Determine the (X, Y) coordinate at the center of the cell enclosing the given text.  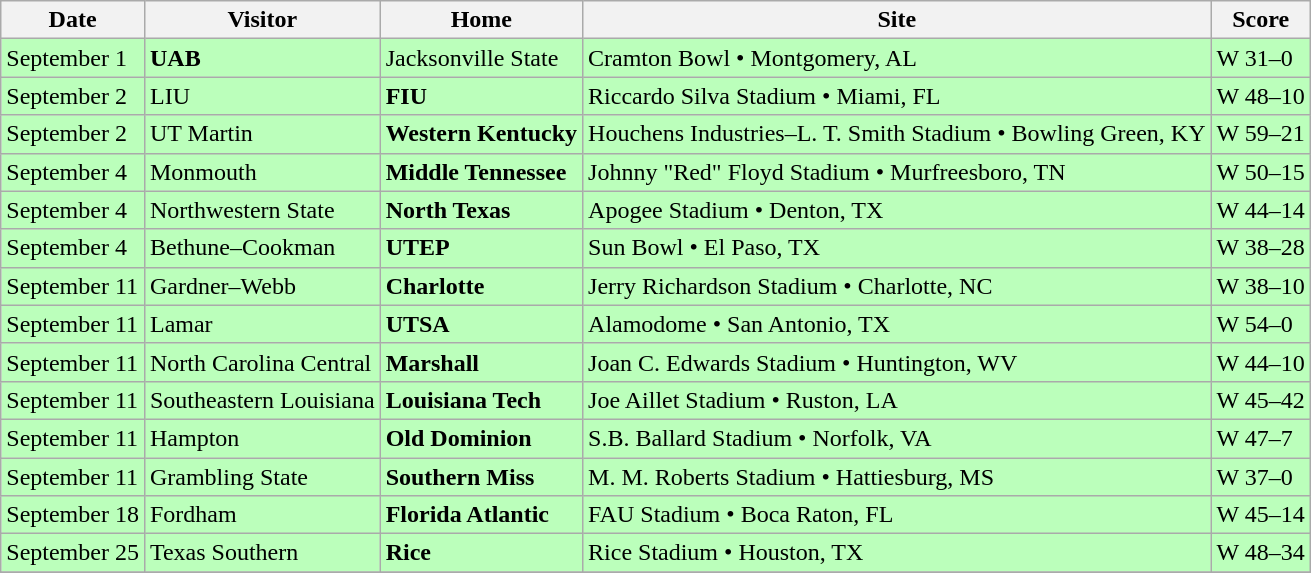
Middle Tennessee (481, 172)
September 25 (73, 553)
W 50–15 (1260, 172)
Site (898, 20)
M. M. Roberts Stadium • Hattiesburg, MS (898, 477)
Western Kentucky (481, 134)
W 44–10 (1260, 362)
W 48–10 (1260, 96)
Charlotte (481, 286)
Rice Stadium • Houston, TX (898, 553)
Visitor (262, 20)
Rice (481, 553)
Alamodome • San Antonio, TX (898, 324)
Lamar (262, 324)
Cramton Bowl • Montgomery, AL (898, 58)
FAU Stadium • Boca Raton, FL (898, 515)
W 31–0 (1260, 58)
W 45–14 (1260, 515)
Bethune–Cookman (262, 248)
LIU (262, 96)
September 18 (73, 515)
Score (1260, 20)
Gardner–Webb (262, 286)
Southern Miss (481, 477)
Fordham (262, 515)
UT Martin (262, 134)
Old Dominion (481, 438)
North Carolina Central (262, 362)
FIU (481, 96)
Jacksonville State (481, 58)
Grambling State (262, 477)
Home (481, 20)
S.B. Ballard Stadium • Norfolk, VA (898, 438)
Apogee Stadium • Denton, TX (898, 210)
Southeastern Louisiana (262, 400)
W 54–0 (1260, 324)
Joe Aillet Stadium • Ruston, LA (898, 400)
Sun Bowl • El Paso, TX (898, 248)
Louisiana Tech (481, 400)
W 59–21 (1260, 134)
Marshall (481, 362)
Houchens Industries–L. T. Smith Stadium • Bowling Green, KY (898, 134)
UTEP (481, 248)
UAB (262, 58)
UTSA (481, 324)
Riccardo Silva Stadium • Miami, FL (898, 96)
Florida Atlantic (481, 515)
September 1 (73, 58)
Date (73, 20)
Hampton (262, 438)
W 48–34 (1260, 553)
W 37–0 (1260, 477)
North Texas (481, 210)
Johnny "Red" Floyd Stadium • Murfreesboro, TN (898, 172)
W 44–14 (1260, 210)
W 38–10 (1260, 286)
W 45–42 (1260, 400)
Monmouth (262, 172)
W 38–28 (1260, 248)
Northwestern State (262, 210)
Jerry Richardson Stadium • Charlotte, NC (898, 286)
Joan C. Edwards Stadium • Huntington, WV (898, 362)
W 47–7 (1260, 438)
Texas Southern (262, 553)
